Capture the cell that displays the provided text and extract its [x, y] central coordinate. 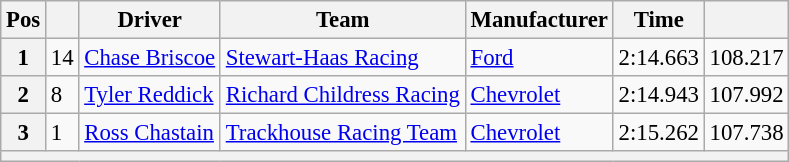
Ross Chastain [150, 133]
Stewart-Haas Racing [342, 58]
3 [24, 133]
107.992 [746, 95]
2:15.262 [658, 133]
Time [658, 20]
Manufacturer [539, 20]
Chase Briscoe [150, 58]
Pos [24, 20]
108.217 [746, 58]
Trackhouse Racing Team [342, 133]
Tyler Reddick [150, 95]
Driver [150, 20]
2 [24, 95]
107.738 [746, 133]
14 [62, 58]
2:14.943 [658, 95]
Richard Childress Racing [342, 95]
8 [62, 95]
Team [342, 20]
2:14.663 [658, 58]
Ford [539, 58]
